From the cell containing the given text, extract its center point as (X, Y) coordinate. 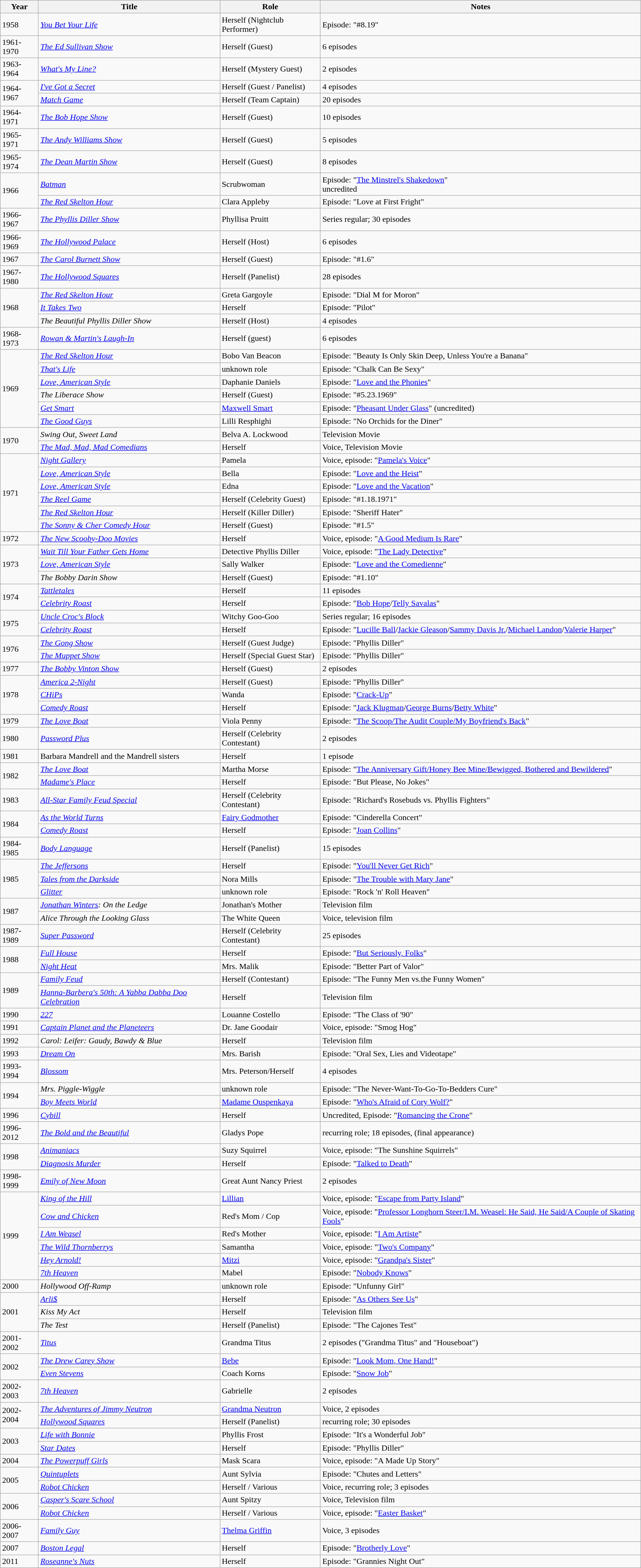
1996 (20, 1115)
Mrs. Malik (270, 966)
King of the Hill (129, 1199)
Role (270, 7)
Episode: "Snow Job" (481, 1373)
Title (129, 7)
Night Heat (129, 966)
Bella (270, 473)
1994 (20, 1095)
Episode: "The Never-Want-To-Go-To-Bedders Cure" (481, 1089)
Episode: "Jack Klugman/George Burns/Betty White" (481, 708)
Mrs. Peterson/Herself (270, 1071)
I Am Weasel (129, 1234)
Year (20, 7)
The Gong Show (129, 642)
1966-1969 (20, 242)
Boston Legal (129, 1548)
Pamela (270, 460)
Episode: "Crack-Up" (481, 695)
Bobo Van Beacon (270, 356)
Episode: "Better Part of Valor" (481, 966)
Rowan & Martin's Laugh-In (129, 338)
Red's Mom / Cop (270, 1216)
Quintuplets (129, 1474)
Cow and Chicken (129, 1216)
Voice, episode: "Pamela's Voice" (481, 460)
Martha Morse (270, 769)
The Jeffersons (129, 866)
25 episodes (481, 936)
Episode: "Chutes and Letters" (481, 1474)
Life with Bonnie (129, 1435)
Herself (Nightclub Performer) (270, 25)
Voice, episode: "Escape from Party Island" (481, 1199)
Voice, episode: "I Am Artiste" (481, 1234)
Voice, 2 episodes (481, 1408)
recurring role; 30 episodes (481, 1422)
227 (129, 1015)
Daphanie Daniels (270, 382)
The Good Guys (129, 421)
Television Movie (481, 434)
Episode: "You'll Never Get Rich" (481, 866)
Thelma Griffin (270, 1531)
Body Language (129, 848)
Bebe (270, 1360)
The Powerpuff Girls (129, 1461)
Voice, episode: "A Good Medium Is Rare" (481, 538)
1963-1964 (20, 69)
2005 (20, 1480)
1968 (20, 308)
Series regular; 30 episodes (481, 219)
Hanna-Barbera's 50th: A Yabba Dabba Doo Celebration (129, 997)
Voice, Television film (481, 1500)
1983 (20, 800)
Grandma Titus (270, 1342)
Arli$ (129, 1299)
2001 (20, 1312)
Episode: "The Cajones Test" (481, 1325)
1968-1973 (20, 338)
The Test (129, 1325)
Episode: "Love and the Heist" (481, 473)
1992 (20, 1041)
Casper's Scare School (129, 1500)
Wanda (270, 695)
Batman (129, 184)
Belva A. Lockwood (270, 434)
1987-1989 (20, 936)
1973 (20, 564)
The Beautiful Phyllis Diller Show (129, 321)
Episode: "It's a Wonderful Job" (481, 1435)
Episode: "#1.10" (481, 577)
The Ed Sullivan Show (129, 47)
10 episodes (481, 117)
Diagnosis Murder (129, 1163)
Herself (guest) (270, 338)
Series regular; 16 episodes (481, 616)
Episode: "Grannies Night Out" (481, 1561)
2002-2003 (20, 1391)
Episode: "The Anniversary Gift/Honey Bee Mine/Bewigged, Bothered and Bewildered" (481, 769)
5 episodes (481, 140)
The Mad, Mad, Mad Comedians (129, 447)
Family Guy (129, 1531)
Barbara Mandrell and the Mandrell sisters (129, 756)
Cybill (129, 1115)
The Andy Williams Show (129, 140)
Dream On (129, 1054)
28 episodes (481, 277)
1999 (20, 1236)
Herself (Special Guest Star) (270, 655)
The Adventures of Jimmy Neutron (129, 1408)
Dr. Jane Goodair (270, 1028)
Episode: "Sheriff Hater" (481, 512)
2011 (20, 1561)
Voice, episode: "Grandpa's Sister" (481, 1260)
1969 (20, 388)
Herself (Killer Diller) (270, 512)
2006 (20, 1506)
Gladys Pope (270, 1132)
1996-2012 (20, 1132)
Episode: "The Scoop/The Audit Couple/My Boyfriend's Back" (481, 721)
1964-1967 (20, 93)
The Dean Martin Show (129, 162)
Edna (270, 486)
Animaniacs (129, 1150)
Episode: "Love and the Comedienne" (481, 564)
Herself (Celebrity Guest) (270, 499)
Emily of New Moon (129, 1181)
1991 (20, 1028)
Voice, recurring role; 3 episodes (481, 1487)
That's Life (129, 369)
Madame Ouspenkaya (270, 1102)
Samantha (270, 1247)
Episode: "Pheasant Under Glass" (uncredited) (481, 408)
Gabrielle (270, 1391)
It Takes Two (129, 308)
Herself (Mystery Guest) (270, 69)
Alice Through the Looking Glass (129, 918)
Detective Phyllis Diller (270, 551)
1990 (20, 1015)
1967-1980 (20, 277)
The Phyllis Diller Show (129, 219)
1967 (20, 259)
8 episodes (481, 162)
Maxwell Smart (270, 408)
Hollywood Squares (129, 1422)
Episode: "Joan Collins" (481, 830)
Herself (Guest Judge) (270, 642)
Louanne Costello (270, 1015)
Episode: "Brotherly Love" (481, 1548)
Episode: "The Minstrel's Shakedown"uncredited (481, 184)
Glitter (129, 892)
1988 (20, 960)
Episode: "Nobody Knows" (481, 1273)
The Bold and the Beautiful (129, 1132)
Coach Korns (270, 1373)
Episode: "But Please, No Jokes" (481, 782)
1979 (20, 721)
Episode: "Lucille Ball/Jackie Gleason/Sammy Davis Jr./Michael Landon/Valerie Harper" (481, 629)
Scrubwoman (270, 184)
Uncredited, Episode: "Romancing the Crone" (481, 1115)
Swing Out, Sweet Land (129, 434)
1984 (20, 824)
Great Aunt Nancy Priest (270, 1181)
Voice, episode: "A Made Up Story" (481, 1461)
CHiPs (129, 695)
Greta Gargoyle (270, 295)
Episode: "As Others See Us" (481, 1299)
1965-1971 (20, 140)
The Bobby Darin Show (129, 577)
1987 (20, 911)
The Bob Hope Show (129, 117)
The Hollywood Palace (129, 242)
Red's Mother (270, 1234)
1972 (20, 538)
Hey Arnold! (129, 1260)
1980 (20, 739)
Kiss My Act (129, 1312)
Voice, television film (481, 918)
Voice, episode: "The Lady Detective" (481, 551)
Phyllisa Pruitt (270, 219)
Jonathan's Mother (270, 905)
Madame's Place (129, 782)
Clara Appleby (270, 202)
1961-1970 (20, 47)
Voice, 3 episodes (481, 1531)
Nora Mills (270, 879)
Match Game (129, 100)
The White Queen (270, 918)
1977 (20, 668)
Super Password (129, 936)
Lilli Resphighi (270, 421)
Voice, episode: "Smog Hog" (481, 1028)
Full House (129, 953)
Witchy Goo-Goo (270, 616)
1974 (20, 597)
11 episodes (481, 590)
Phyllis Frost (270, 1435)
Episode: "Chalk Can Be Sexy" (481, 369)
Wait Till Your Father Gets Home (129, 551)
Episode: "Who's Afraid of Cory Wolf?" (481, 1102)
2002-2004 (20, 1415)
You Bet Your Life (129, 25)
Episode: "#8.19" (481, 25)
Roseanne's Nuts (129, 1561)
Hollywood Off-Ramp (129, 1286)
1958 (20, 25)
I've Got a Secret (129, 87)
Herself (Contestant) (270, 979)
1989 (20, 991)
The Sonny & Cher Comedy Hour (129, 525)
Episode: "But Seriously, Folks" (481, 953)
1966 (20, 190)
2000 (20, 1286)
What's My Line? (129, 69)
Voice, episode: "Two's Company" (481, 1247)
Mrs. Piggle-Wiggle (129, 1089)
Episode: "Bob Hope/Telly Savalas" (481, 603)
1978 (20, 694)
America 2-Night (129, 681)
Fairy Godmother (270, 817)
2006-2007 (20, 1531)
Episode: "Love at First Fright" (481, 202)
Suzy Squirrel (270, 1150)
1 episode (481, 756)
Aunt Sylvia (270, 1474)
Episode: "Unfunny Girl" (481, 1286)
1993 (20, 1054)
1970 (20, 441)
2003 (20, 1441)
1964-1971 (20, 117)
Boy Meets World (129, 1102)
Viola Penny (270, 721)
The Bobby Vinton Show (129, 668)
1998-1999 (20, 1181)
Episode: "No Orchids for the Diner" (481, 421)
Episode: "The Funny Men vs.the Funny Women" (481, 979)
Captain Planet and the Planeteers (129, 1028)
1998 (20, 1157)
The Hollywood Squares (129, 277)
Mrs. Barish (270, 1054)
1984-1985 (20, 848)
Episode: "Dial M for Moron" (481, 295)
Titus (129, 1342)
Voice, episode: "The Sunshine Squirrels" (481, 1150)
Episode: "The Trouble with Mary Jane" (481, 879)
Episode: "Love and the Phonies" (481, 382)
Mitzi (270, 1260)
2 episodes ("Grandma Titus" and "Houseboat") (481, 1342)
Episode: "Pilot" (481, 308)
Tales from the Darkside (129, 879)
Sally Walker (270, 564)
Mask Scara (270, 1461)
Herself (Guest / Panelist) (270, 87)
Episode: "Richard's Rosebuds vs. Phyllis Fighters" (481, 800)
1993-1994 (20, 1071)
The Muppet Show (129, 655)
The Drew Carey Show (129, 1360)
Blossom (129, 1071)
Voice, Television Movie (481, 447)
Episode: "Rock 'n' Roll Heaven" (481, 892)
Password Plus (129, 739)
Episode: "#1.18.1971" (481, 499)
Carol: Leifer: Gaudy, Bawdy & Blue (129, 1041)
Episode: "Look Mom, One Hand!" (481, 1360)
2004 (20, 1461)
recurring role; 18 episodes, (final appearance) (481, 1132)
Episode: "Oral Sex, Lies and Videotape" (481, 1054)
Episode: "The Class of '90" (481, 1015)
1966-1967 (20, 219)
Lillian (270, 1199)
The Carol Burnett Show (129, 259)
All-Star Family Feud Special (129, 800)
1985 (20, 879)
Episode: "Cinderella Concert" (481, 817)
15 episodes (481, 848)
Episode: "#5.23.1969" (481, 395)
Herself (Team Captain) (270, 100)
Night Gallery (129, 460)
Mabel (270, 1273)
20 episodes (481, 100)
1981 (20, 756)
2007 (20, 1548)
Even Stevens (129, 1373)
The New Scooby-Doo Movies (129, 538)
1976 (20, 649)
Star Dates (129, 1448)
1965-1974 (20, 162)
The Reel Game (129, 499)
Jonathan Winters: On the Ledge (129, 905)
Uncle Croc's Block (129, 616)
The Liberace Show (129, 395)
1982 (20, 776)
As the World Turns (129, 817)
The Wild Thornberrys (129, 1247)
Voice, episode: "Professor Longhorn Steer/I.M. Weasel: He Said, He Said/A Couple of Skating Fools" (481, 1216)
Family Feud (129, 979)
Tattletales (129, 590)
2001-2002 (20, 1342)
Episode: "Love and the Vacation" (481, 486)
Get Smart (129, 408)
Episode: "#1.6" (481, 259)
Aunt Spitzy (270, 1500)
Episode: "Beauty Is Only Skin Deep, Unless You're a Banana" (481, 356)
Grandma Neutron (270, 1408)
Episode: "Talked to Death" (481, 1163)
Voice, episode: "Easter Basket" (481, 1513)
2002 (20, 1367)
Episode: "#1.5" (481, 525)
1971 (20, 493)
1975 (20, 623)
Notes (481, 7)
